For the text-containing cell, return its midpoint in [X, Y] coordinate format. 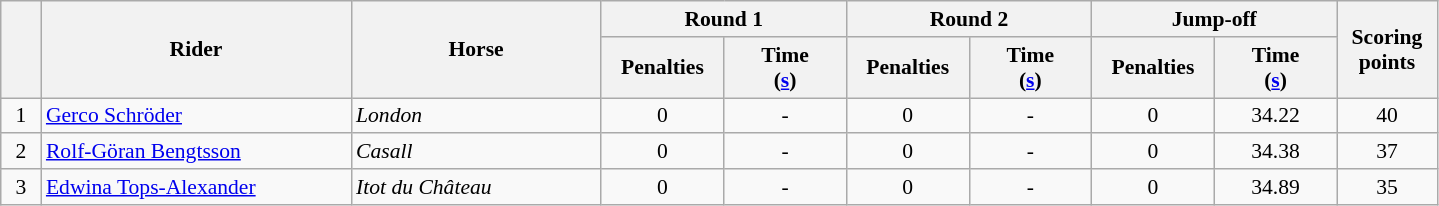
34.89 [1276, 187]
3 [21, 187]
1 [21, 116]
35 [1387, 187]
Rolf-Göran Bengtsson [196, 152]
Rider [196, 50]
40 [1387, 116]
London [476, 116]
Gerco Schröder [196, 116]
Round 2 [968, 19]
Casall [476, 152]
34.38 [1276, 152]
Itot du Château [476, 187]
Jump-off [1214, 19]
2 [21, 152]
Scoringpoints [1387, 50]
Horse [476, 50]
Edwina Tops-Alexander [196, 187]
Round 1 [724, 19]
37 [1387, 152]
34.22 [1276, 116]
